Identify which cell holds the provided text, then report its (X, Y) central coordinate. 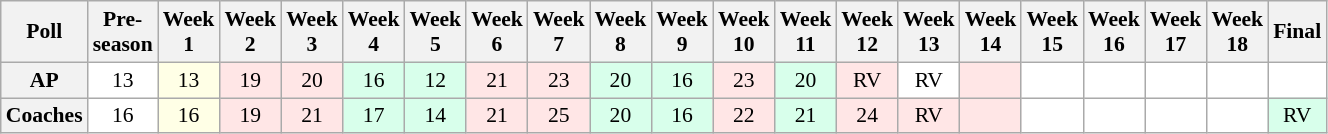
Week4 (374, 32)
Week12 (867, 32)
25 (559, 116)
Pre-season (123, 32)
22 (744, 116)
Week17 (1176, 32)
Week2 (250, 32)
14 (435, 116)
Week1 (189, 32)
17 (374, 116)
Week3 (312, 32)
Poll (44, 32)
Week8 (621, 32)
Week14 (991, 32)
Final (1297, 32)
Week6 (497, 32)
AP (44, 80)
Week16 (1114, 32)
Week7 (559, 32)
12 (435, 80)
Week10 (744, 32)
Week13 (929, 32)
24 (867, 116)
Week18 (1237, 32)
Week11 (806, 32)
Week15 (1052, 32)
Week9 (682, 32)
Week5 (435, 32)
Coaches (44, 116)
